Capture the cell that displays the provided text and extract its (x, y) central coordinate. 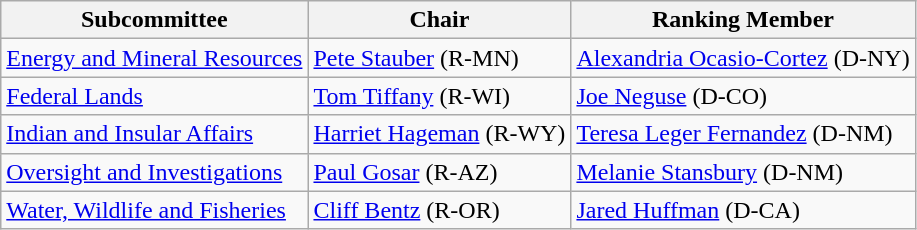
Alexandria Ocasio-Cortez (D-NY) (743, 58)
Federal Lands (154, 96)
Cliff Bentz (R-OR) (440, 210)
Subcommittee (154, 20)
Chair (440, 20)
Joe Neguse (D-CO) (743, 96)
Teresa Leger Fernandez (D-NM) (743, 134)
Tom Tiffany (R-WI) (440, 96)
Water, Wildlife and Fisheries (154, 210)
Harriet Hageman (R-WY) (440, 134)
Paul Gosar (R-AZ) (440, 172)
Indian and Insular Affairs (154, 134)
Melanie Stansbury (D-NM) (743, 172)
Oversight and Investigations (154, 172)
Energy and Mineral Resources (154, 58)
Ranking Member (743, 20)
Jared Huffman (D-CA) (743, 210)
Pete Stauber (R-MN) (440, 58)
